Find where the given text appears and provide that cell's center as [X, Y] coordinate. 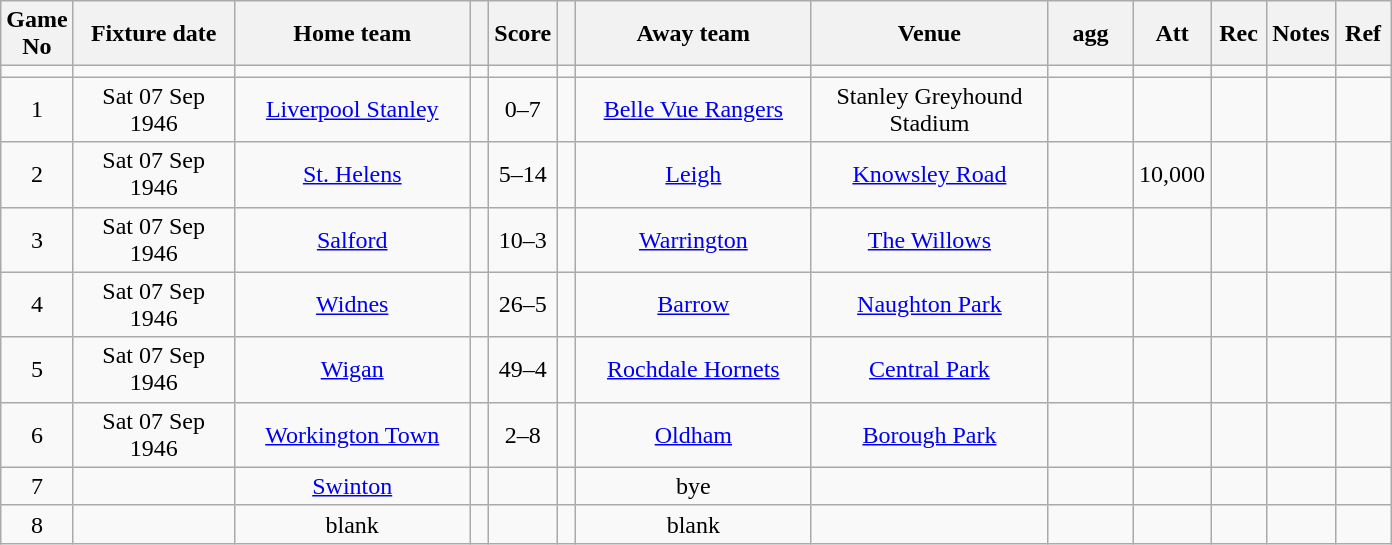
bye [693, 486]
Leigh [693, 174]
0–7 [523, 110]
Naughton Park [929, 304]
5–14 [523, 174]
Swinton [352, 486]
Borough Park [929, 434]
Stanley Greyhound Stadium [929, 110]
Home team [352, 34]
Game No [37, 34]
Rec [1239, 34]
10–3 [523, 240]
2–8 [523, 434]
Att [1172, 34]
Knowsley Road [929, 174]
6 [37, 434]
Rochdale Hornets [693, 370]
Warrington [693, 240]
Barrow [693, 304]
49–4 [523, 370]
Notes [1301, 34]
Central Park [929, 370]
2 [37, 174]
4 [37, 304]
Salford [352, 240]
Away team [693, 34]
1 [37, 110]
7 [37, 486]
agg [1090, 34]
The Willows [929, 240]
Fixture date [154, 34]
Belle Vue Rangers [693, 110]
Venue [929, 34]
10,000 [1172, 174]
Ref [1363, 34]
Wigan [352, 370]
26–5 [523, 304]
3 [37, 240]
Widnes [352, 304]
5 [37, 370]
Score [523, 34]
St. Helens [352, 174]
Oldham [693, 434]
Workington Town [352, 434]
Liverpool Stanley [352, 110]
8 [37, 524]
